Search for the cell housing the specified text and yield its [x, y] center coordinate. 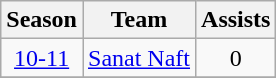
Season [42, 20]
Sanat Naft [138, 58]
0 [236, 58]
Assists [236, 20]
10-11 [42, 58]
Team [138, 20]
